Return [X, Y] of the center of cell containing provided text 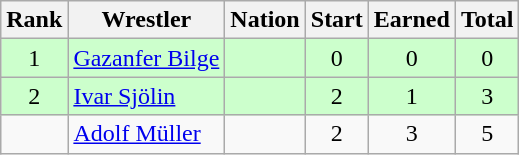
Ivar Sjölin [146, 96]
Rank [34, 20]
Total [487, 20]
Adolf Müller [146, 134]
Nation [265, 20]
5 [487, 134]
Wrestler [146, 20]
Start [336, 20]
Earned [412, 20]
Gazanfer Bilge [146, 58]
